Pinpoint the cell where the given text exists, returning its [x, y] midpoint coordinate. 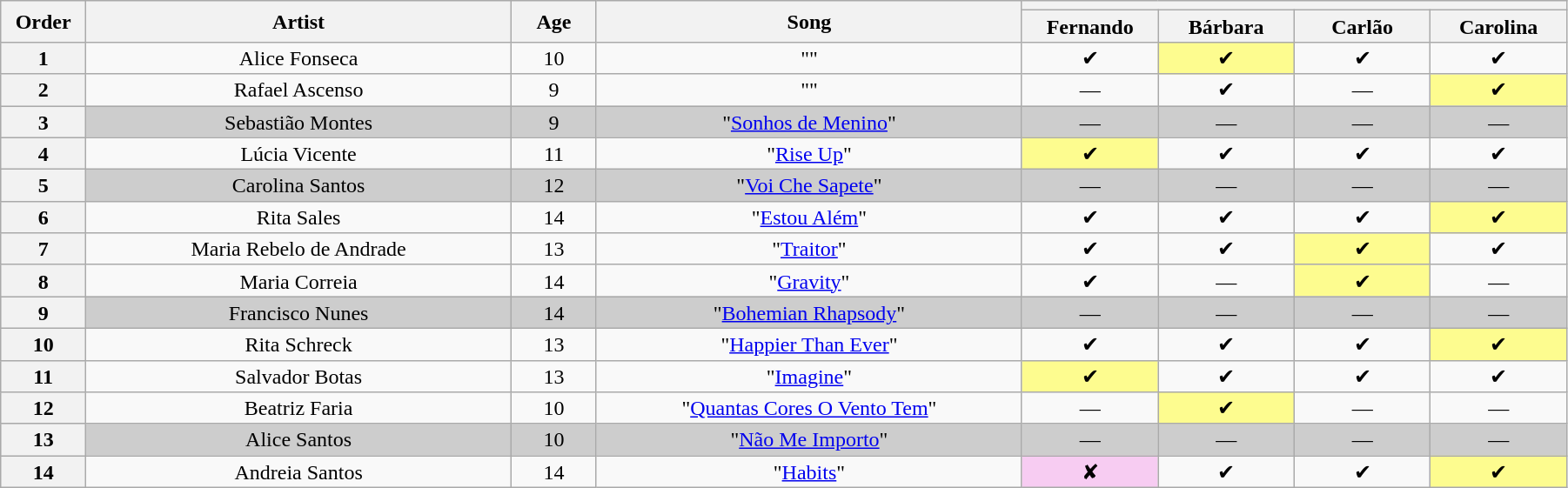
Alice Fonseca [299, 57]
Francisco Nunes [299, 313]
Rita Sales [299, 217]
Maria Correia [299, 280]
Maria Rebelo de Andrade [299, 249]
"Bohemian Rhapsody" [809, 313]
Lúcia Vicente [299, 153]
"Rise Up" [809, 153]
5 [44, 186]
"Não Me Importo" [809, 440]
Beatriz Faria [299, 409]
"Voi Che Sapete" [809, 186]
"Habits" [809, 471]
Artist [299, 22]
Carolina Santos [299, 186]
"Imagine" [809, 376]
6 [44, 217]
"Gravity" [809, 280]
8 [44, 280]
"Sonhos de Menino" [809, 122]
Rafael Ascenso [299, 90]
4 [44, 153]
2 [44, 90]
Sebastião Montes [299, 122]
3 [44, 122]
Salvador Botas [299, 376]
Rita Schreck [299, 344]
Song [809, 22]
"Happier Than Ever" [809, 344]
Bárbara [1226, 26]
"Quantas Cores O Vento Tem" [809, 409]
Carlão [1362, 26]
Andreia Santos [299, 471]
✘ [1089, 471]
1 [44, 57]
Carolina [1498, 26]
Alice Santos [299, 440]
Fernando [1089, 26]
Age [554, 22]
7 [44, 249]
Order [44, 22]
"Traitor" [809, 249]
"Estou Além" [809, 217]
